For the text-containing cell, return its midpoint in [X, Y] coordinate format. 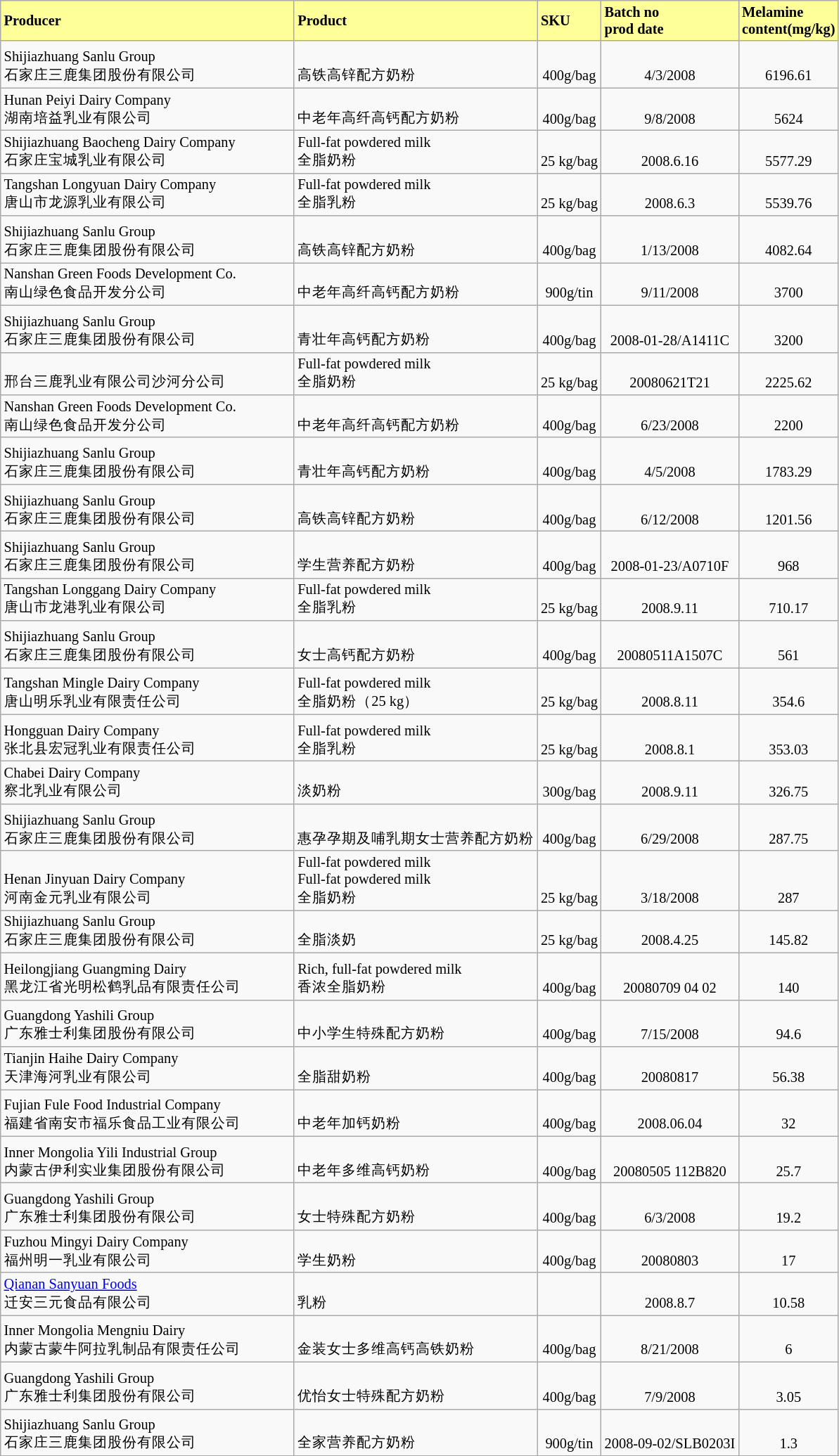
学生营养配方奶粉 [416, 554]
300g/bag [570, 782]
1.3 [788, 1433]
17 [788, 1251]
SKU [570, 20]
353.03 [788, 738]
2008.4.25 [670, 931]
邢台三鹿乳业有限公司沙河分公司 [148, 374]
Qianan Sanyuan Foods迁安三元食品有限公司 [148, 1294]
Tangshan Longyuan Dairy Company唐山市龙源乳业有限公司 [148, 194]
全脂淡奶 [416, 931]
Chabei Dairy Company察北乳业有限公司 [148, 782]
6 [788, 1339]
中老年加钙奶粉 [416, 1112]
968 [788, 554]
Product [416, 20]
Rich, full-fat powdered milk香浓全脂奶粉 [416, 976]
2008.8.1 [670, 738]
6196.61 [788, 65]
2008.8.7 [670, 1294]
女士特殊配方奶粉 [416, 1206]
6/29/2008 [670, 827]
2008-01-28/A1411C [670, 329]
Producer [148, 20]
2008.6.16 [670, 152]
Hongguan Dairy Company张北县宏冠乳业有限责任公司 [148, 738]
3.05 [788, 1385]
淡奶粉 [416, 782]
Full-fat powdered milkFull-fat powdered milk全脂奶粉 [416, 880]
1/13/2008 [670, 239]
2225.62 [788, 374]
9/8/2008 [670, 110]
Heilongjiang Guangming Dairy黑龙江省光明松鹤乳品有限责任公司 [148, 976]
2008.06.04 [670, 1112]
Henan Jinyuan Dairy Company河南金元乳业有限公司 [148, 880]
2008-01-23/A0710F [670, 554]
5539.76 [788, 194]
学生奶粉 [416, 1251]
Hunan Peiyi Dairy Company湖南培益乳业有限公司 [148, 110]
Melamine content(mg/kg) [788, 20]
287.75 [788, 827]
710.17 [788, 599]
女士高钙配方奶粉 [416, 644]
Batch no prod date [670, 20]
7/15/2008 [670, 1024]
287 [788, 880]
326.75 [788, 782]
9/11/2008 [670, 284]
10.58 [788, 1294]
6/23/2008 [670, 416]
20080803 [670, 1251]
Tianjin Haihe Dairy Company天津海河乳业有限公司 [148, 1067]
4/5/2008 [670, 461]
全脂甜奶粉 [416, 1067]
优怡女士特殊配方奶粉 [416, 1385]
20080511A1507C [670, 644]
Shijiazhuang Baocheng Dairy Company石家庄宝城乳业有限公司 [148, 152]
2008-09-02/SLB0203I [670, 1433]
3700 [788, 284]
20080817 [670, 1067]
20080505 112B820 [670, 1160]
19.2 [788, 1206]
全家营养配方奶粉 [416, 1433]
2008.6.3 [670, 194]
1201.56 [788, 508]
2008.8.11 [670, 690]
4082.64 [788, 239]
8/21/2008 [670, 1339]
Fujian Fule Food Industrial Company福建省南安市福乐食品工业有限公司 [148, 1112]
4/3/2008 [670, 65]
Tangshan Longgang Dairy Company唐山市龙港乳业有限公司 [148, 599]
Inner Mongolia Mengniu Dairy内蒙古蒙牛阿拉乳制品有限责任公司 [148, 1339]
惠孕孕期及哺乳期女士营养配方奶粉 [416, 827]
Full-fat powdered milk全脂奶粉（25 kg） [416, 690]
25.7 [788, 1160]
3200 [788, 329]
6/3/2008 [670, 1206]
5624 [788, 110]
32 [788, 1112]
20080621T21 [670, 374]
6/12/2008 [670, 508]
Tangshan Mingle Dairy Company唐山明乐乳业有限责任公司 [148, 690]
Inner Mongolia Yili Industrial Group内蒙古伊利实业集团股份有限公司 [148, 1160]
2200 [788, 416]
5577.29 [788, 152]
145.82 [788, 931]
乳粉 [416, 1294]
20080709 04 02 [670, 976]
3/18/2008 [670, 880]
561 [788, 644]
354.6 [788, 690]
中老年多维高钙奶粉 [416, 1160]
1783.29 [788, 461]
Fuzhou Mingyi Dairy Company福州明一乳业有限公司 [148, 1251]
金装女士多维高钙高铁奶粉 [416, 1339]
140 [788, 976]
中小学生特殊配方奶粉 [416, 1024]
56.38 [788, 1067]
94.6 [788, 1024]
7/9/2008 [670, 1385]
